Find where the given text appears and provide that cell's center as (X, Y) coordinate. 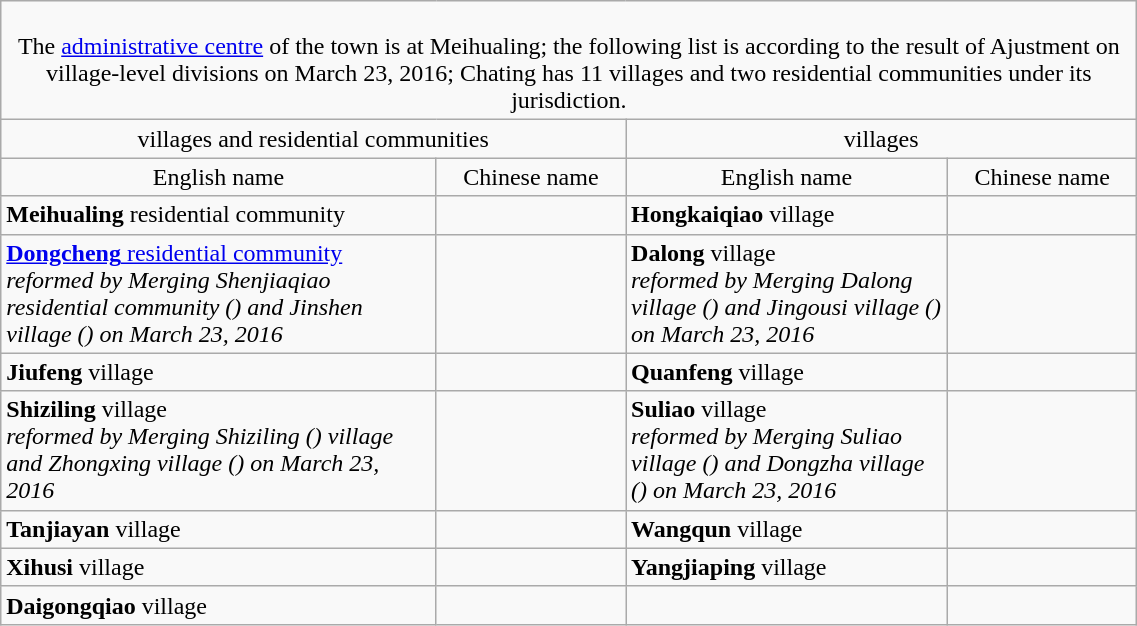
Quanfeng village (787, 372)
Meihualing residential community (218, 215)
villages and residential communities (314, 139)
Dongcheng residential communityreformed by Merging Shenjiaqiao residential community () and Jinshen village () on March 23, 2016 (218, 294)
Daigongqiao village (218, 605)
Yangjiaping village (787, 567)
villages (882, 139)
Shiziling villagereformed by Merging Shiziling () village and Zhongxing village () on March 23, 2016 (218, 450)
Suliao village reformed by Merging Suliao village () and Dongzha village () on March 23, 2016 (787, 450)
Hongkaiqiao village (787, 215)
Tanjiayan village (218, 529)
Dalong villagereformed by Merging Dalong village () and Jingousi village () on March 23, 2016 (787, 294)
Wangqun village (787, 529)
Xihusi village (218, 567)
Jiufeng village (218, 372)
